Find where the given text appears and provide that cell's center as [x, y] coordinate. 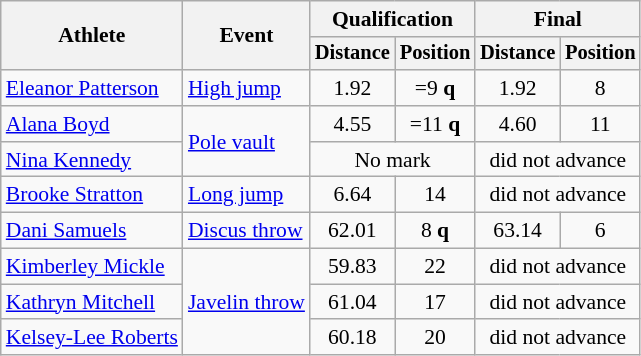
14 [435, 195]
Event [246, 36]
Final [558, 19]
=9 q [435, 88]
Javelin throw [246, 302]
22 [435, 267]
Qualification [392, 19]
63.14 [518, 231]
Kimberley Mickle [92, 267]
8 [600, 88]
No mark [392, 160]
Kelsey-Lee Roberts [92, 338]
8 q [435, 231]
Discus throw [246, 231]
20 [435, 338]
High jump [246, 88]
Kathryn Mitchell [92, 302]
Alana Boyd [92, 124]
61.04 [352, 302]
59.83 [352, 267]
Eleanor Patterson [92, 88]
4.60 [518, 124]
17 [435, 302]
62.01 [352, 231]
4.55 [352, 124]
Dani Samuels [92, 231]
Athlete [92, 36]
60.18 [352, 338]
Brooke Stratton [92, 195]
=11 q [435, 124]
Nina Kennedy [92, 160]
Long jump [246, 195]
6.64 [352, 195]
Pole vault [246, 142]
6 [600, 231]
11 [600, 124]
